Pinpoint the cell where the given text exists, returning its (x, y) midpoint coordinate. 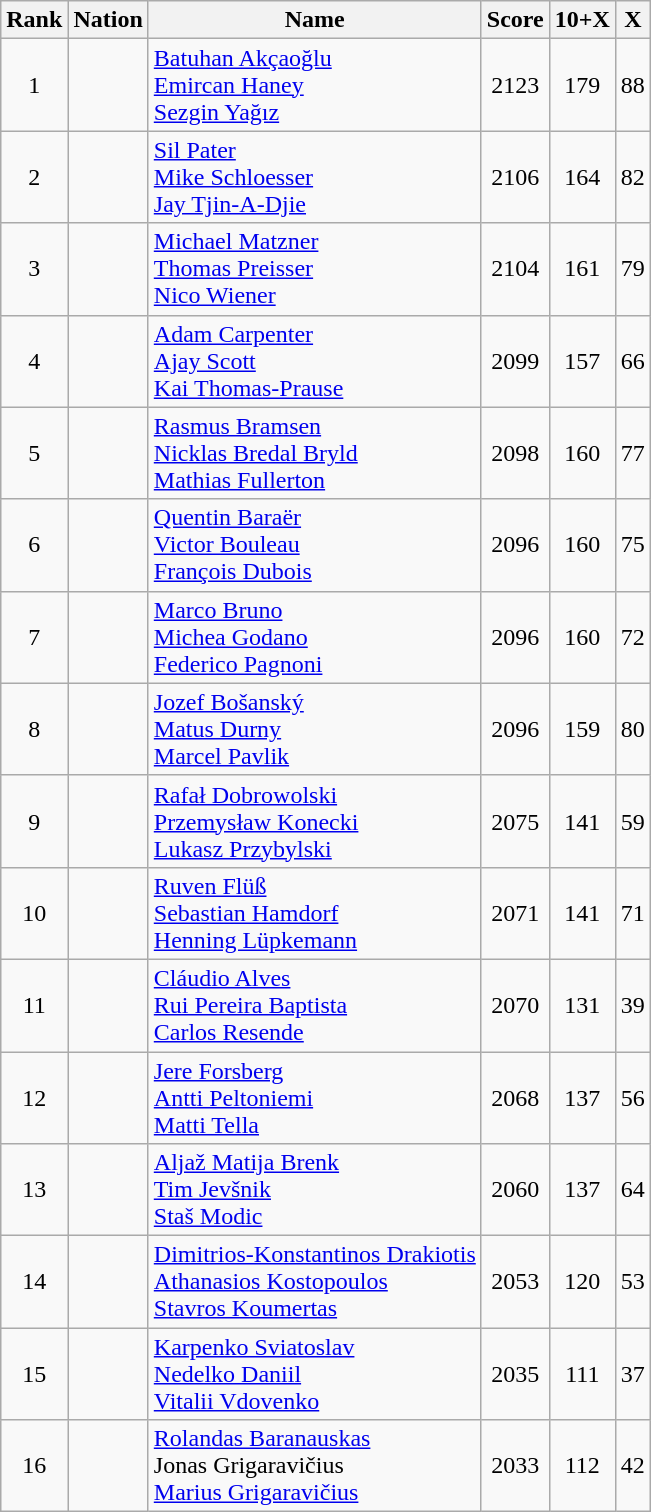
2060 (515, 1190)
2071 (515, 913)
82 (632, 177)
161 (582, 269)
164 (582, 177)
Ruven FlüßSebastian HamdorfHenning Lüpkemann (314, 913)
Nation (108, 20)
5 (34, 453)
88 (632, 85)
1 (34, 85)
Cláudio AlvesRui Pereira BaptistaCarlos Resende (314, 1005)
2035 (515, 1374)
120 (582, 1282)
Michael MatznerThomas PreisserNico Wiener (314, 269)
53 (632, 1282)
77 (632, 453)
75 (632, 545)
14 (34, 1282)
Adam CarpenterAjay ScottKai Thomas-Prause (314, 361)
12 (34, 1098)
59 (632, 821)
79 (632, 269)
X (632, 20)
2123 (515, 85)
Rafał DobrowolskiPrzemysław KoneckiLukasz Przybylski (314, 821)
157 (582, 361)
2068 (515, 1098)
15 (34, 1374)
4 (34, 361)
3 (34, 269)
Jozef BošanskýMatus DurnyMarcel Pavlik (314, 729)
37 (632, 1374)
2106 (515, 177)
13 (34, 1190)
2099 (515, 361)
Score (515, 20)
Rank (34, 20)
179 (582, 85)
2104 (515, 269)
Sil PaterMike SchloesserJay Tjin-A-Djie (314, 177)
Rolandas BaranauskasJonas GrigaravičiusMarius Grigaravičius (314, 1466)
Quentin BaraërVictor BouleauFrançois Dubois (314, 545)
Jere ForsbergAntti PeltoniemiMatti Tella (314, 1098)
11 (34, 1005)
6 (34, 545)
111 (582, 1374)
Marco BrunoMichea GodanoFederico Pagnoni (314, 637)
10 (34, 913)
56 (632, 1098)
2070 (515, 1005)
2 (34, 177)
80 (632, 729)
Karpenko SviatoslavNedelko DaniilVitalii Vdovenko (314, 1374)
71 (632, 913)
2098 (515, 453)
7 (34, 637)
66 (632, 361)
2075 (515, 821)
8 (34, 729)
131 (582, 1005)
42 (632, 1466)
Rasmus BramsenNicklas Bredal BryldMathias Fullerton (314, 453)
2053 (515, 1282)
112 (582, 1466)
Batuhan AkçaoğluEmircan HaneySezgin Yağız (314, 85)
2033 (515, 1466)
Name (314, 20)
39 (632, 1005)
10+X (582, 20)
64 (632, 1190)
159 (582, 729)
72 (632, 637)
Dimitrios-Konstantinos DrakiotisAthanasios KostopoulosStavros Koumertas (314, 1282)
16 (34, 1466)
9 (34, 821)
Aljaž Matija BrenkTim JevšnikStaš Modic (314, 1190)
